Pinpoint the cell where the given text exists, returning its (X, Y) midpoint coordinate. 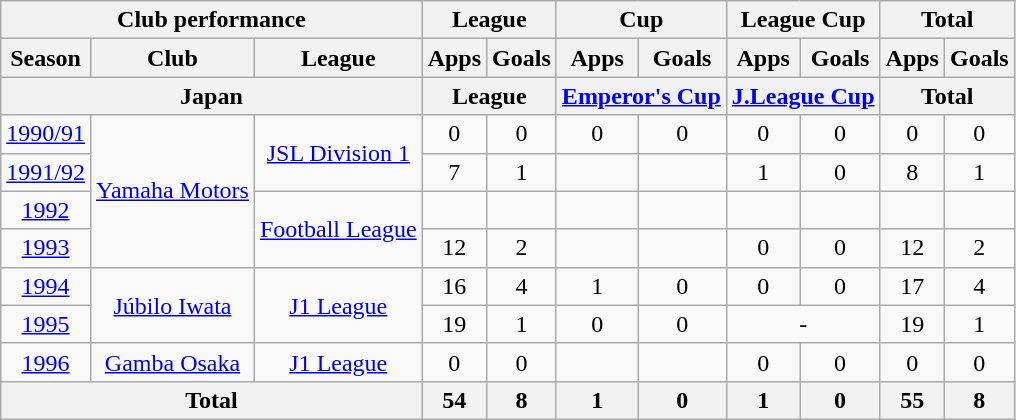
17 (912, 286)
Football League (338, 229)
1993 (46, 248)
55 (912, 400)
Club performance (212, 20)
7 (454, 172)
JSL Division 1 (338, 153)
1994 (46, 286)
Japan (212, 96)
1992 (46, 210)
1995 (46, 324)
Júbilo Iwata (172, 305)
1991/92 (46, 172)
Emperor's Cup (641, 96)
Cup (641, 20)
1990/91 (46, 134)
Club (172, 58)
Yamaha Motors (172, 191)
League Cup (803, 20)
J.League Cup (803, 96)
Season (46, 58)
54 (454, 400)
Gamba Osaka (172, 362)
16 (454, 286)
1996 (46, 362)
- (803, 324)
